For the text-containing cell, return its midpoint in [x, y] coordinate format. 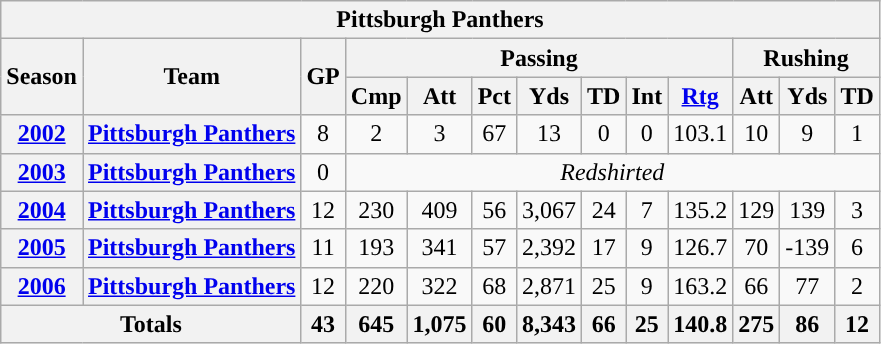
24 [604, 210]
GP [323, 77]
2004 [42, 210]
57 [494, 248]
140.8 [700, 324]
341 [440, 248]
Team [191, 77]
1 [857, 134]
322 [440, 286]
67 [494, 134]
126.7 [700, 248]
Cmp [376, 96]
8 [323, 134]
409 [440, 210]
230 [376, 210]
Rushing [806, 58]
103.1 [700, 134]
2002 [42, 134]
1,075 [440, 324]
2,871 [548, 286]
2,392 [548, 248]
135.2 [700, 210]
2005 [42, 248]
7 [647, 210]
86 [808, 324]
56 [494, 210]
-139 [808, 248]
8,343 [548, 324]
3,067 [548, 210]
139 [808, 210]
13 [548, 134]
17 [604, 248]
Int [647, 96]
193 [376, 248]
11 [323, 248]
2003 [42, 172]
645 [376, 324]
163.2 [700, 286]
68 [494, 286]
2006 [42, 286]
Passing [538, 58]
6 [857, 248]
Pct [494, 96]
70 [756, 248]
220 [376, 286]
129 [756, 210]
Rtg [700, 96]
43 [323, 324]
10 [756, 134]
275 [756, 324]
77 [808, 286]
60 [494, 324]
Redshirted [612, 172]
Season [42, 77]
Totals [151, 324]
